Search for the cell housing the specified text and yield its (X, Y) center coordinate. 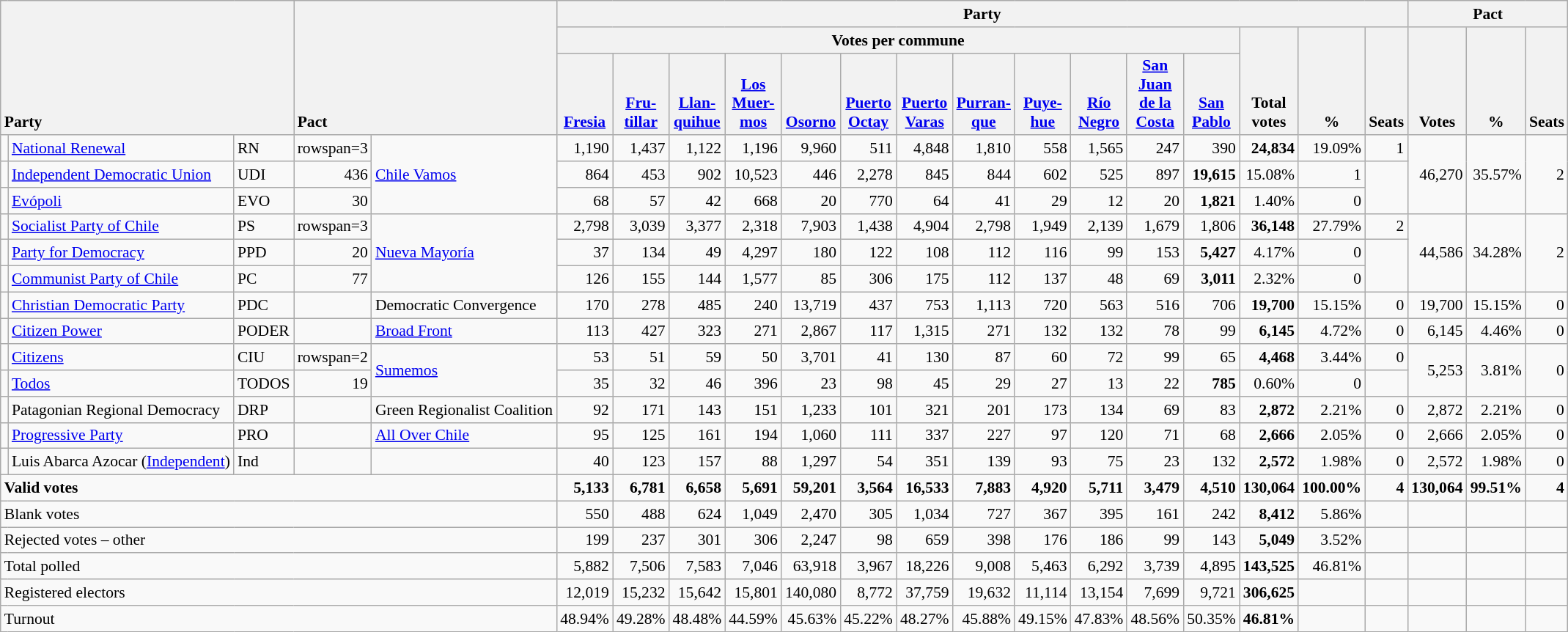
727 (984, 514)
706 (1211, 305)
5,691 (754, 488)
13,719 (811, 305)
111 (868, 436)
511 (868, 149)
44.59% (754, 619)
4,904 (925, 227)
4.72% (1331, 331)
PRO (264, 436)
668 (754, 201)
170 (585, 305)
Osorno (811, 94)
22 (1155, 383)
SanJuande laCosta (1155, 94)
305 (868, 514)
11,114 (1042, 592)
Socialist Party of Chile (121, 227)
72 (1100, 358)
130 (925, 358)
8,772 (868, 592)
1,577 (754, 279)
Blank votes (279, 514)
rowspan=2 (333, 358)
396 (754, 383)
550 (585, 514)
1,113 (984, 305)
1,233 (811, 410)
1,810 (984, 149)
1,679 (1155, 227)
Registered electors (279, 592)
125 (641, 436)
99.51% (1496, 488)
785 (1211, 383)
1,196 (754, 149)
126 (585, 279)
194 (754, 436)
27.79% (1331, 227)
351 (925, 462)
4,895 (1211, 567)
Fru-tillar (641, 94)
1,565 (1100, 149)
Totalvotes (1269, 81)
PDC (264, 305)
Valid votes (279, 488)
720 (1042, 305)
9,960 (811, 149)
4,848 (925, 149)
144 (698, 279)
3.52% (1331, 540)
395 (1100, 514)
64 (925, 201)
Luis Abarca Azocar (Independent) (121, 462)
12,019 (585, 592)
1,438 (868, 227)
7,506 (641, 567)
5,427 (1211, 253)
CIU (264, 358)
National Renewal (121, 149)
Communist Party of Chile (121, 279)
18,226 (925, 567)
19 (333, 383)
45 (925, 383)
Citizen Power (121, 331)
4,510 (1211, 488)
Green Regionalist Coalition (464, 410)
Nueva Mayoría (464, 252)
47.83% (1100, 619)
Independent Democratic Union (121, 174)
40 (585, 462)
3,377 (698, 227)
48 (1100, 279)
46,270 (1437, 174)
446 (811, 174)
7,883 (984, 488)
85 (811, 279)
Ind (264, 462)
390 (1211, 149)
436 (333, 174)
201 (984, 410)
1,297 (811, 462)
563 (1100, 305)
12 (1100, 201)
306,625 (1269, 592)
48.48% (698, 619)
659 (925, 540)
367 (1042, 514)
16,533 (925, 488)
48.56% (1155, 619)
49.28% (641, 619)
157 (698, 462)
123 (641, 462)
All Over Chile (464, 436)
DRP (264, 410)
516 (1155, 305)
6,658 (698, 488)
35.57% (1496, 174)
278 (641, 305)
1,821 (1211, 201)
5,133 (585, 488)
93 (1042, 462)
237 (641, 540)
897 (1155, 174)
1,315 (925, 331)
45.88% (984, 619)
95 (585, 436)
15.08% (1269, 174)
59,201 (811, 488)
437 (868, 305)
117 (868, 331)
101 (868, 410)
122 (868, 253)
PuertoOctay (868, 94)
2,470 (811, 514)
57 (641, 201)
242 (1211, 514)
53 (585, 358)
1,949 (1042, 227)
153 (1155, 253)
49 (698, 253)
24,834 (1269, 149)
180 (811, 253)
175 (925, 279)
108 (925, 253)
151 (754, 410)
83 (1211, 410)
78 (1155, 331)
1,060 (811, 436)
5,049 (1269, 540)
51 (641, 358)
100.00% (1331, 488)
34.28% (1496, 252)
15,801 (754, 592)
2,867 (811, 331)
3,011 (1211, 279)
Votes per commune (898, 40)
1,437 (641, 149)
Christian Democratic Party (121, 305)
Puye-hue (1042, 94)
92 (585, 410)
186 (1100, 540)
1,806 (1211, 227)
4,920 (1042, 488)
7,046 (754, 567)
321 (925, 410)
Total polled (279, 567)
Patagonian Regional Democracy (121, 410)
753 (925, 305)
RN (264, 149)
77 (333, 279)
143,525 (1269, 567)
19,615 (1211, 174)
Fresia (585, 94)
558 (1042, 149)
75 (1100, 462)
6,292 (1100, 567)
Evópoli (121, 201)
UDI (264, 174)
Party for Democracy (121, 253)
97 (1042, 436)
2,247 (811, 540)
140,080 (811, 592)
35 (585, 383)
4,297 (754, 253)
3,739 (1155, 567)
LosMuer-mos (754, 94)
PPD (264, 253)
488 (641, 514)
3,701 (811, 358)
4.46% (1496, 331)
3,039 (641, 227)
3.44% (1331, 358)
65 (1211, 358)
5,711 (1100, 488)
1,122 (698, 149)
525 (1100, 174)
Citizens (121, 358)
42 (698, 201)
Sumemos (464, 371)
15,232 (641, 592)
27 (1042, 383)
Todos (121, 383)
5,463 (1042, 567)
Chile Vamos (464, 174)
602 (1042, 174)
120 (1100, 436)
13,154 (1100, 592)
PC (264, 279)
864 (585, 174)
5,253 (1437, 371)
Progressive Party (121, 436)
48.94% (585, 619)
323 (698, 331)
63,918 (811, 567)
Democratic Convergence (464, 305)
Rejected votes – other (279, 540)
398 (984, 540)
54 (868, 462)
7,699 (1155, 592)
113 (585, 331)
173 (1042, 410)
Purran-que (984, 94)
45.22% (868, 619)
EVO (264, 201)
0.60% (1269, 383)
770 (868, 201)
5,882 (585, 567)
1,049 (754, 514)
71 (1155, 436)
60 (1042, 358)
247 (1155, 149)
32 (641, 383)
227 (984, 436)
427 (641, 331)
337 (925, 436)
48.27% (925, 619)
176 (1042, 540)
37,759 (925, 592)
SanPablo (1211, 94)
Llan-quihue (698, 94)
3.81% (1496, 371)
PS (264, 227)
Broad Front (464, 331)
1.40% (1269, 201)
2,278 (868, 174)
46 (698, 383)
301 (698, 540)
37 (585, 253)
13 (1100, 383)
44,586 (1437, 252)
15,642 (698, 592)
7,583 (698, 567)
3,479 (1155, 488)
624 (698, 514)
116 (1042, 253)
87 (984, 358)
453 (641, 174)
Votes (1437, 81)
137 (1042, 279)
RíoNegro (1100, 94)
9,008 (984, 567)
PODER (264, 331)
49.15% (1042, 619)
485 (698, 305)
50.35% (1211, 619)
PuertoVaras (925, 94)
30 (333, 201)
50 (754, 358)
7,903 (811, 227)
88 (754, 462)
1,034 (925, 514)
845 (925, 174)
6,781 (641, 488)
Turnout (279, 619)
2,318 (754, 227)
5.86% (1331, 514)
139 (984, 462)
844 (984, 174)
902 (698, 174)
8,412 (1269, 514)
2.32% (1269, 279)
4,468 (1269, 358)
59 (698, 358)
3,967 (868, 567)
3,564 (868, 488)
4.17% (1269, 253)
9,721 (1211, 592)
45.63% (811, 619)
240 (754, 305)
TODOS (264, 383)
1,190 (585, 149)
19,632 (984, 592)
199 (585, 540)
155 (641, 279)
10,523 (754, 174)
19.09% (1331, 149)
36,148 (1269, 227)
2,139 (1100, 227)
171 (641, 410)
